Locate the cell with the specified text and output its (X, Y) center coordinate. 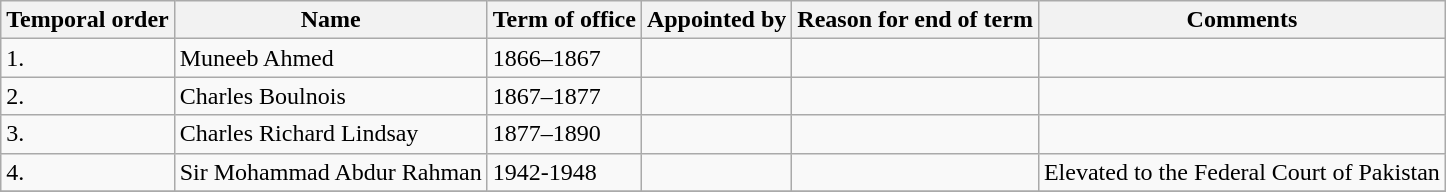
Sir Mohammad Abdur Rahman (330, 172)
1. (88, 58)
1942-1948 (564, 172)
Elevated to the Federal Court of Pakistan (1242, 172)
2. (88, 96)
Temporal order (88, 20)
Charles Richard Lindsay (330, 134)
Appointed by (716, 20)
Charles Boulnois (330, 96)
Comments (1242, 20)
3. (88, 134)
Term of office (564, 20)
1866–1867 (564, 58)
4. (88, 172)
Muneeb Ahmed (330, 58)
1867–1877 (564, 96)
Name (330, 20)
Reason for end of term (916, 20)
1877–1890 (564, 134)
